Locate the cell with the specified text and output its (X, Y) center coordinate. 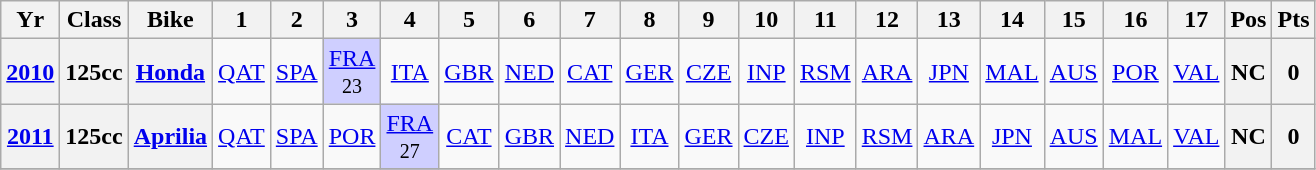
3 (352, 20)
Pts (1294, 20)
4 (410, 20)
Class (94, 20)
7 (590, 20)
5 (469, 20)
16 (1135, 20)
Aprilia (170, 136)
Yr (30, 20)
17 (1196, 20)
2011 (30, 136)
8 (650, 20)
12 (887, 20)
14 (1012, 20)
2 (296, 20)
Honda (170, 72)
1 (242, 20)
11 (825, 20)
9 (708, 20)
FRA23 (352, 72)
13 (949, 20)
Pos (1248, 20)
6 (529, 20)
FRA27 (410, 136)
2010 (30, 72)
10 (766, 20)
15 (1074, 20)
Bike (170, 20)
